Detect which cell encompasses the target text, then output its [x, y] center coordinate. 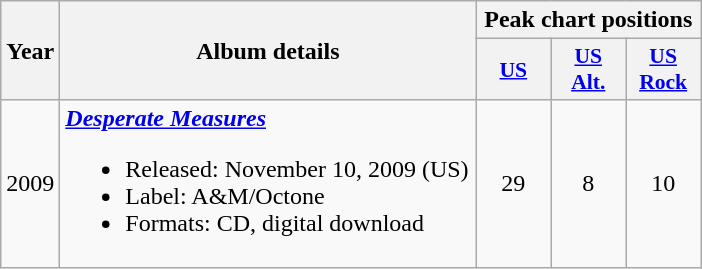
Peak chart positions [588, 20]
Desperate MeasuresReleased: November 10, 2009 (US)Label: A&M/OctoneFormats: CD, digital download [268, 184]
Year [30, 50]
10 [664, 184]
29 [514, 184]
Album details [268, 50]
2009 [30, 184]
USRock [664, 70]
US [514, 70]
8 [588, 184]
USAlt. [588, 70]
